Locate the cell with the specified text and output its [X, Y] center coordinate. 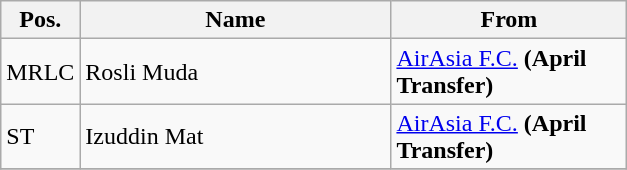
MRLC [40, 72]
Izuddin Mat [236, 136]
From [509, 20]
Name [236, 20]
Rosli Muda [236, 72]
ST [40, 136]
Pos. [40, 20]
